Scan for the cell matching the given text and deliver its (X, Y) coordinate at center. 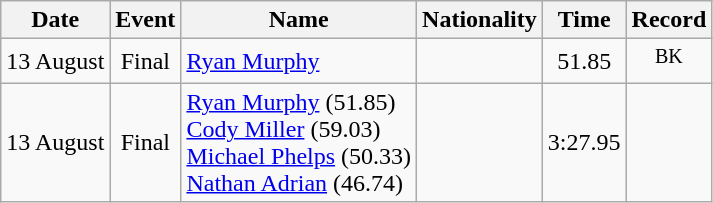
Date (56, 20)
Time (584, 20)
Ryan Murphy (299, 62)
Ryan Murphy (51.85)Cody Miller (59.03)Michael Phelps (50.33)Nathan Adrian (46.74) (299, 142)
Name (299, 20)
Event (146, 20)
BK (669, 62)
3:27.95 (584, 142)
51.85 (584, 62)
Record (669, 20)
Nationality (480, 20)
